Search for the cell housing the specified text and yield its [x, y] center coordinate. 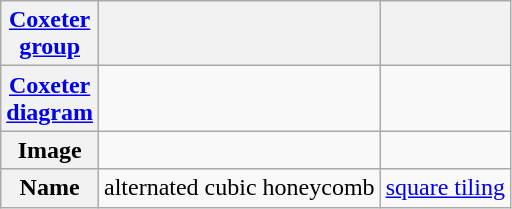
Image [50, 150]
Name [50, 188]
Coxeterdiagram [50, 98]
square tiling [445, 188]
alternated cubic honeycomb [239, 188]
Coxetergroup [50, 34]
